Extract the [X, Y] coordinate from the center of the cell holding the provided text.  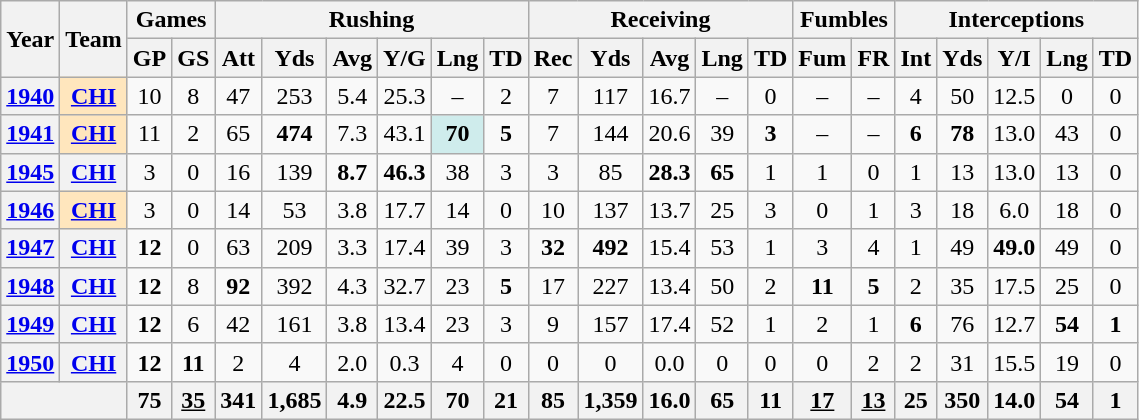
1940 [30, 96]
17.7 [405, 210]
Int [916, 58]
13.7 [670, 210]
Rushing [372, 20]
19 [1067, 362]
3.3 [352, 248]
227 [610, 286]
1949 [30, 324]
92 [238, 286]
52 [722, 324]
2.0 [352, 362]
7.3 [352, 134]
341 [238, 400]
GS [194, 58]
22.5 [405, 400]
Receiving [660, 20]
38 [457, 172]
12.7 [1014, 324]
43 [1067, 134]
144 [610, 134]
9 [553, 324]
43.1 [405, 134]
FR [874, 58]
1948 [30, 286]
161 [294, 324]
32 [553, 248]
Fum [822, 58]
15.4 [670, 248]
474 [294, 134]
117 [610, 96]
16.7 [670, 96]
Att [238, 58]
12.5 [1014, 96]
76 [962, 324]
1,359 [610, 400]
25.3 [405, 96]
157 [610, 324]
Games [170, 20]
17.5 [1014, 286]
Y/I [1014, 58]
1947 [30, 248]
49.0 [1014, 248]
253 [294, 96]
Interceptions [1016, 20]
1,685 [294, 400]
47 [238, 96]
63 [238, 248]
16 [238, 172]
6.0 [1014, 210]
Y/G [405, 58]
46.3 [405, 172]
20.6 [670, 134]
78 [962, 134]
209 [294, 248]
Rec [553, 58]
21 [506, 400]
Team [94, 39]
0.0 [670, 362]
0.3 [405, 362]
GP [149, 58]
8.7 [352, 172]
42 [238, 324]
31 [962, 362]
32.7 [405, 286]
16.0 [670, 400]
28.3 [670, 172]
75 [149, 400]
4.3 [352, 286]
1941 [30, 134]
Fumbles [844, 20]
137 [610, 210]
1945 [30, 172]
1946 [30, 210]
5.4 [352, 96]
1950 [30, 362]
492 [610, 248]
350 [962, 400]
14.0 [1014, 400]
15.5 [1014, 362]
139 [294, 172]
Year [30, 39]
4.9 [352, 400]
392 [294, 286]
